Determine the (X, Y) coordinate at the center of the cell enclosing the given text.  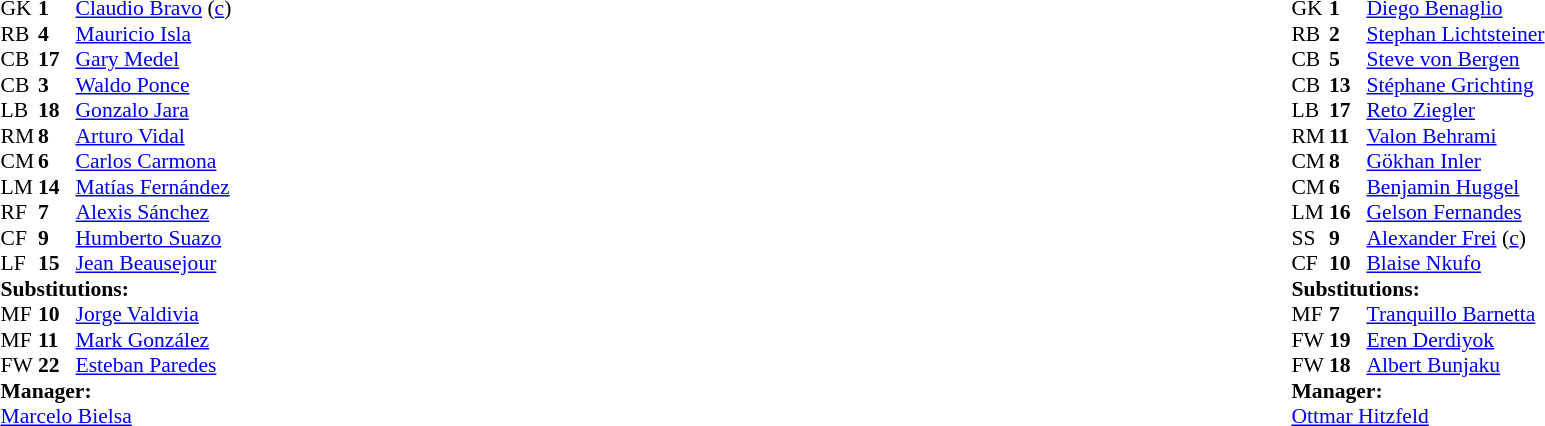
Carlos Carmona (154, 161)
Alexander Frei (c) (1455, 238)
SS (1310, 238)
Gonzalo Jara (154, 111)
Esteban Paredes (154, 365)
RF (19, 213)
Valon Behrami (1455, 136)
LF (19, 263)
Arturo Vidal (154, 136)
2 (1348, 34)
Gary Medel (154, 59)
Gökhan Inler (1455, 161)
Jorge Valdivia (154, 315)
Steve von Bergen (1455, 59)
16 (1348, 213)
Jean Beausejour (154, 263)
Benjamin Huggel (1455, 187)
Mark González (154, 340)
Humberto Suazo (154, 238)
19 (1348, 340)
Matías Fernández (154, 187)
Stéphane Grichting (1455, 85)
Gelson Fernandes (1455, 213)
Stephan Lichtsteiner (1455, 34)
Reto Ziegler (1455, 111)
3 (57, 85)
Eren Derdiyok (1455, 340)
Mauricio Isla (154, 34)
5 (1348, 59)
14 (57, 187)
Albert Bunjaku (1455, 365)
13 (1348, 85)
15 (57, 263)
Alexis Sánchez (154, 213)
22 (57, 365)
Blaise Nkufo (1455, 263)
Tranquillo Barnetta (1455, 315)
4 (57, 34)
Waldo Ponce (154, 85)
